Pinpoint the cell where the given text exists, returning its [x, y] midpoint coordinate. 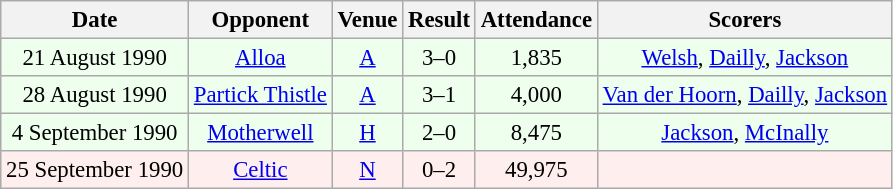
Scorers [744, 20]
N [368, 170]
0–2 [440, 170]
Alloa [261, 58]
H [368, 133]
2–0 [440, 133]
3–1 [440, 95]
49,975 [536, 170]
28 August 1990 [95, 95]
Venue [368, 20]
3–0 [440, 58]
Motherwell [261, 133]
Result [440, 20]
21 August 1990 [95, 58]
4,000 [536, 95]
8,475 [536, 133]
25 September 1990 [95, 170]
Celtic [261, 170]
1,835 [536, 58]
4 September 1990 [95, 133]
Partick Thistle [261, 95]
Welsh, Dailly, Jackson [744, 58]
Van der Hoorn, Dailly, Jackson [744, 95]
Attendance [536, 20]
Jackson, McInally [744, 133]
Opponent [261, 20]
Date [95, 20]
